Capture the cell that displays the provided text and extract its (x, y) central coordinate. 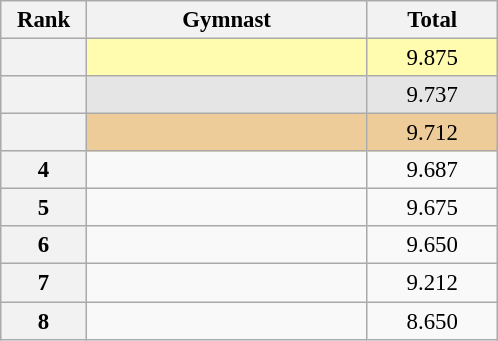
9.212 (432, 283)
4 (44, 170)
9.712 (432, 133)
9.650 (432, 245)
9.675 (432, 208)
5 (44, 208)
9.875 (432, 58)
Rank (44, 20)
7 (44, 283)
Gymnast (226, 20)
9.737 (432, 95)
6 (44, 245)
Total (432, 20)
9.687 (432, 170)
8.650 (432, 321)
8 (44, 321)
